Provide the [X, Y] coordinate of the cell's center where the given text is located.  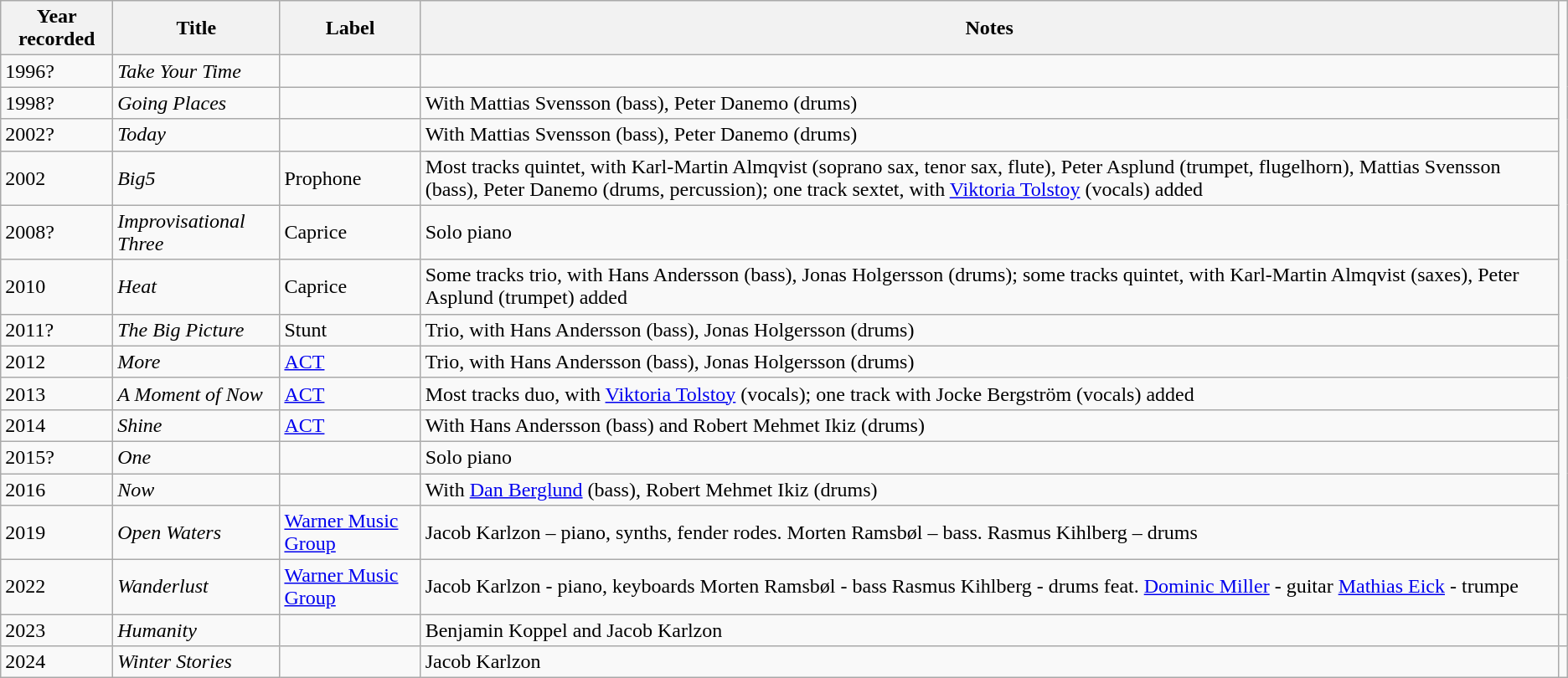
Now [196, 490]
Title [196, 28]
A Moment of Now [196, 393]
Take Your Time [196, 71]
1998? [57, 103]
Jacob Karlzon - piano, keyboards Morten Ramsbøl - bass Rasmus Kihlberg - drums feat. Dominic Miller - guitar Mathias Eick - trumpe [989, 588]
Today [196, 135]
Benjamin Koppel and Jacob Karlzon [989, 630]
2008? [57, 233]
2016 [57, 490]
Big5 [196, 177]
2002 [57, 177]
2019 [57, 532]
Wanderlust [196, 588]
One [196, 457]
Jacob Karlzon – piano, synths, fender rodes. Morten Ramsbøl – bass. Rasmus Kihlberg – drums [989, 532]
1996? [57, 71]
With Dan Berglund (bass), Robert Mehmet Ikiz (drums) [989, 490]
Going Places [196, 103]
2024 [57, 662]
2013 [57, 393]
Stunt [350, 330]
Jacob Karlzon [989, 662]
Prophone [350, 177]
2014 [57, 425]
2002? [57, 135]
More [196, 362]
Year recorded [57, 28]
Most tracks duo, with Viktoria Tolstoy (vocals); one track with Jocke Bergström (vocals) added [989, 393]
Notes [989, 28]
Heat [196, 286]
2023 [57, 630]
2022 [57, 588]
Shine [196, 425]
Label [350, 28]
2011? [57, 330]
2010 [57, 286]
Winter Stories [196, 662]
With Hans Andersson (bass) and Robert Mehmet Ikiz (drums) [989, 425]
Open Waters [196, 532]
Improvisational Three [196, 233]
The Big Picture [196, 330]
2015? [57, 457]
2012 [57, 362]
Humanity [196, 630]
